Identify which cell holds the provided text, then report its (x, y) central coordinate. 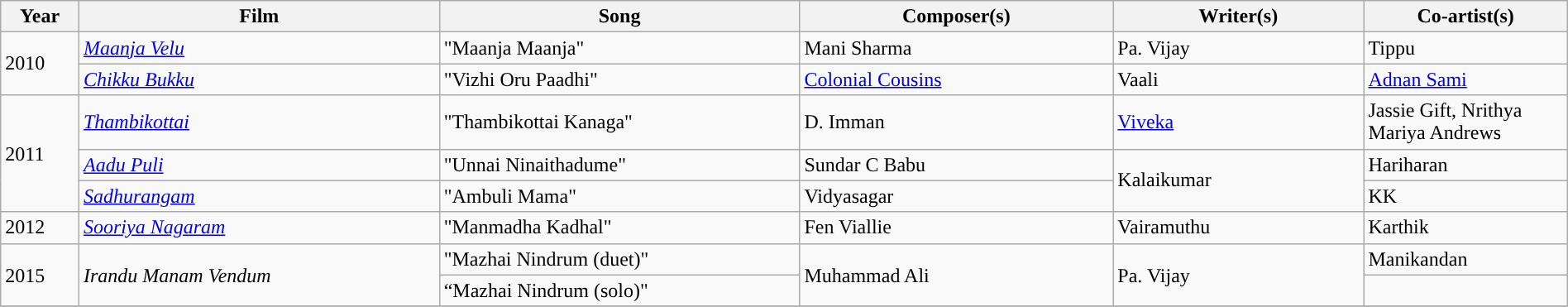
Composer(s) (956, 17)
Mani Sharma (956, 48)
Vairamuthu (1239, 228)
Fen Viallie (956, 228)
Kalaikumar (1239, 180)
Writer(s) (1239, 17)
Irandu Manam Vendum (259, 275)
2010 (40, 64)
Thambikottai (259, 122)
"Vizhi Oru Paadhi" (619, 79)
Song (619, 17)
Co-artist(s) (1465, 17)
Film (259, 17)
Tippu (1465, 48)
Muhammad Ali (956, 275)
Sadhurangam (259, 196)
Adnan Sami (1465, 79)
"Manmadha Kadhal" (619, 228)
"Ambuli Mama" (619, 196)
Sundar C Babu (956, 165)
Sooriya Nagaram (259, 228)
KK (1465, 196)
2011 (40, 154)
"Maanja Maanja" (619, 48)
Year (40, 17)
2012 (40, 228)
Maanja Velu (259, 48)
Manikandan (1465, 259)
"Unnai Ninaithadume" (619, 165)
Chikku Bukku (259, 79)
"Mazhai Nindrum (duet)" (619, 259)
Vaali (1239, 79)
D. Imman (956, 122)
Colonial Cousins (956, 79)
Viveka (1239, 122)
Karthik (1465, 228)
“Mazhai Nindrum (solo)" (619, 290)
Aadu Puli (259, 165)
"Thambikottai Kanaga" (619, 122)
Vidyasagar (956, 196)
2015 (40, 275)
Hariharan (1465, 165)
Jassie Gift, Nrithya Mariya Andrews (1465, 122)
